Extract the (x, y) coordinate from the center of the cell holding the provided text.  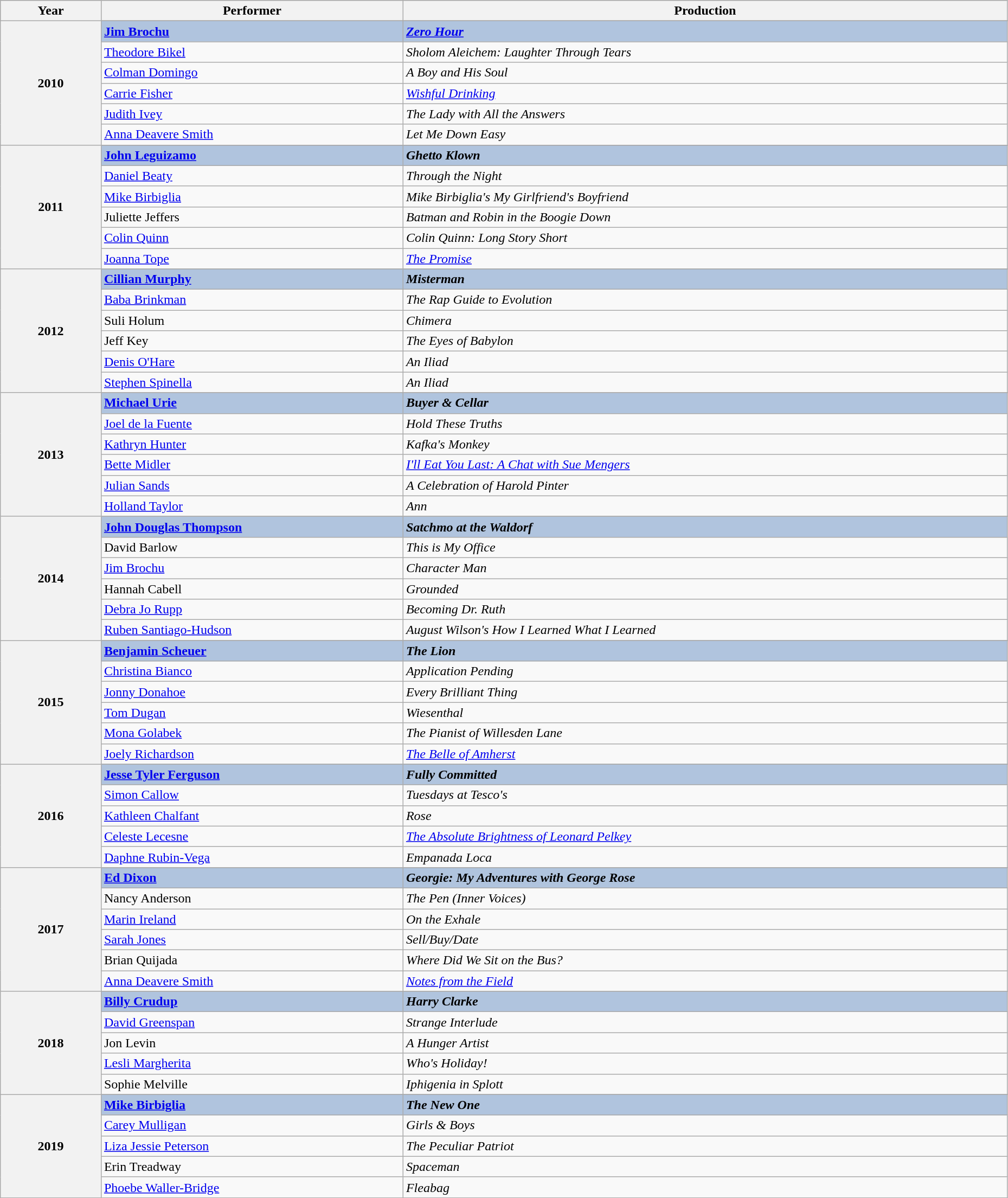
Ed Dixon (252, 877)
Colin Quinn (252, 238)
Batman and Robin in the Boogie Down (705, 217)
Kathleen Chalfant (252, 816)
Theodore Bikel (252, 52)
Year (51, 11)
On the Exhale (705, 919)
Stephen Spinella (252, 382)
Every Brilliant Thing (705, 692)
Carrie Fisher (252, 93)
The Absolute Brightness of Leonard Pelkey (705, 836)
Jonny Donahoe (252, 692)
Georgie: My Adventures with George Rose (705, 877)
Sarah Jones (252, 940)
Kafka's Monkey (705, 444)
Satchmo at the Waldorf (705, 527)
Tuesdays at Tesco's (705, 795)
2014 (51, 578)
Simon Callow (252, 795)
The New One (705, 1105)
Zero Hour (705, 31)
Benjamin Scheuer (252, 651)
The Belle of Amherst (705, 754)
The Pen (Inner Voices) (705, 898)
Debra Jo Rupp (252, 610)
Ann (705, 506)
Buyer & Cellar (705, 403)
2013 (51, 454)
Tom Dugan (252, 713)
Denis O'Hare (252, 362)
Suli Holum (252, 321)
Becoming Dr. Ruth (705, 610)
Jeff Key (252, 341)
Sell/Buy/Date (705, 940)
Erin Treadway (252, 1167)
A Hunger Artist (705, 1043)
David Greenspan (252, 1022)
Colman Domingo (252, 73)
Sholom Aleichem: Laughter Through Tears (705, 52)
Celeste Lecesne (252, 836)
John Douglas Thompson (252, 527)
A Celebration of Harold Pinter (705, 485)
Through the Night (705, 176)
The Lady with All the Answers (705, 114)
Chimera (705, 321)
John Leguizamo (252, 155)
The Lion (705, 651)
Daniel Beaty (252, 176)
Ghetto Klown (705, 155)
Jesse Tyler Ferguson (252, 774)
Mike Birbiglia's My Girlfriend's Boyfriend (705, 196)
Mona Golabek (252, 733)
August Wilson's How I Learned What I Learned (705, 630)
Iphigenia in Splott (705, 1084)
Performer (252, 11)
Carey Mulligan (252, 1125)
Colin Quinn: Long Story Short (705, 238)
Liza Jessie Peterson (252, 1146)
Brian Quijada (252, 960)
Sophie Melville (252, 1084)
The Peculiar Patriot (705, 1146)
2017 (51, 929)
2011 (51, 207)
Strange Interlude (705, 1022)
Julian Sands (252, 485)
Hold These Truths (705, 424)
Billy Crudup (252, 1002)
Christina Bianco (252, 671)
Fully Committed (705, 774)
Who's Holiday! (705, 1064)
Girls & Boys (705, 1125)
Notes from the Field (705, 981)
Juliette Jeffers (252, 217)
Ruben Santiago-Hudson (252, 630)
Wishful Drinking (705, 93)
2015 (51, 702)
Production (705, 11)
This is My Office (705, 547)
The Promise (705, 259)
Spaceman (705, 1167)
Kathryn Hunter (252, 444)
Rose (705, 816)
Baba Brinkman (252, 300)
David Barlow (252, 547)
Let Me Down Easy (705, 134)
2012 (51, 331)
Empanada Loca (705, 857)
2018 (51, 1043)
Judith Ivey (252, 114)
Fleabag (705, 1187)
Where Did We Sit on the Bus? (705, 960)
Michael Urie (252, 403)
The Pianist of Willesden Lane (705, 733)
Marin Ireland (252, 919)
Joanna Tope (252, 259)
A Boy and His Soul (705, 73)
Joel de la Fuente (252, 424)
2010 (51, 83)
Grounded (705, 588)
2019 (51, 1146)
Lesli Margherita (252, 1064)
Hannah Cabell (252, 588)
Bette Midler (252, 465)
2016 (51, 816)
Harry Clarke (705, 1002)
Cillian Murphy (252, 279)
Character Man (705, 568)
Wiesenthal (705, 713)
Holland Taylor (252, 506)
Jon Levin (252, 1043)
Misterman (705, 279)
Nancy Anderson (252, 898)
The Eyes of Babylon (705, 341)
Application Pending (705, 671)
The Rap Guide to Evolution (705, 300)
I'll Eat You Last: A Chat with Sue Mengers (705, 465)
Phoebe Waller-Bridge (252, 1187)
Daphne Rubin-Vega (252, 857)
Joely Richardson (252, 754)
